Return (X, Y) of the center of cell containing provided text 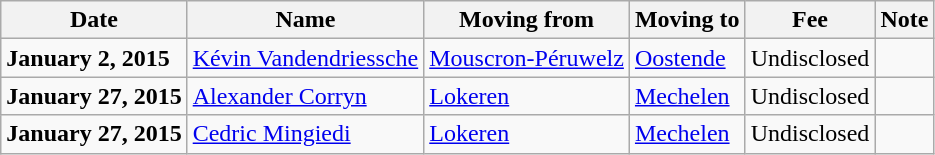
Fee (810, 20)
Note (904, 20)
Cedric Mingiedi (306, 134)
Moving to (687, 20)
Alexander Corryn (306, 96)
Mouscron-Péruwelz (527, 58)
Kévin Vandendriessche (306, 58)
Oostende (687, 58)
Moving from (527, 20)
Date (94, 20)
January 2, 2015 (94, 58)
Name (306, 20)
